From the cell containing the given text, extract its center point as (x, y) coordinate. 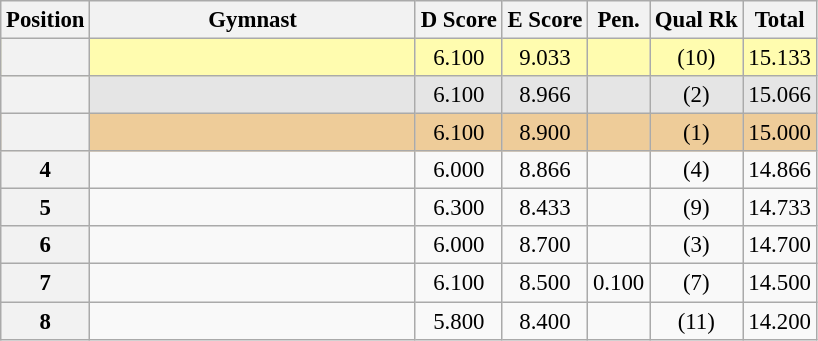
(1) (697, 133)
8.400 (544, 321)
0.100 (619, 283)
Position (46, 20)
5.800 (458, 321)
6 (46, 245)
Qual Rk (697, 20)
(3) (697, 245)
5 (46, 208)
8.966 (544, 95)
(7) (697, 283)
9.033 (544, 58)
D Score (458, 20)
14.700 (780, 245)
Pen. (619, 20)
4 (46, 170)
15.133 (780, 58)
6.300 (458, 208)
Gymnast (253, 20)
15.066 (780, 95)
(2) (697, 95)
(11) (697, 321)
14.200 (780, 321)
14.866 (780, 170)
15.000 (780, 133)
8 (46, 321)
(9) (697, 208)
E Score (544, 20)
Total (780, 20)
8.700 (544, 245)
8.900 (544, 133)
14.733 (780, 208)
8.866 (544, 170)
(10) (697, 58)
14.500 (780, 283)
8.433 (544, 208)
7 (46, 283)
(4) (697, 170)
8.500 (544, 283)
